Search for the cell housing the specified text and yield its (X, Y) center coordinate. 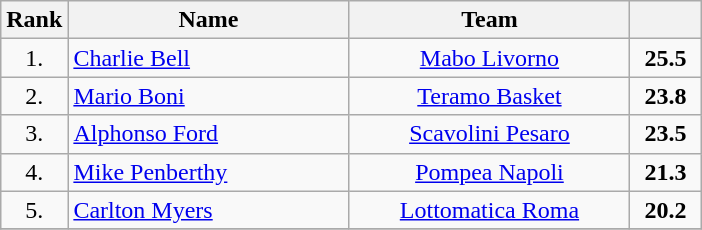
Mike Penberthy (208, 172)
25.5 (666, 58)
Rank (34, 20)
Carlton Myers (208, 210)
1. (34, 58)
Scavolini Pesaro (490, 134)
Mabo Livorno (490, 58)
5. (34, 210)
3. (34, 134)
Mario Boni (208, 96)
21.3 (666, 172)
Pompea Napoli (490, 172)
Alphonso Ford (208, 134)
Team (490, 20)
Teramo Basket (490, 96)
20.2 (666, 210)
23.5 (666, 134)
2. (34, 96)
Charlie Bell (208, 58)
4. (34, 172)
23.8 (666, 96)
Name (208, 20)
Lottomatica Roma (490, 210)
